Extract the [x, y] coordinate from the center of the cell holding the provided text.  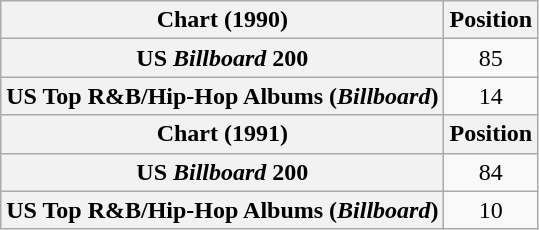
Chart (1991) [222, 134]
84 [491, 172]
85 [491, 58]
Chart (1990) [222, 20]
14 [491, 96]
10 [491, 210]
